Return the (x, y) coordinate for the center point of the cell that contains the specified text.  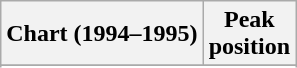
Chart (1994–1995) (102, 34)
Peakposition (249, 34)
